Return [X, Y] of the center of cell containing provided text 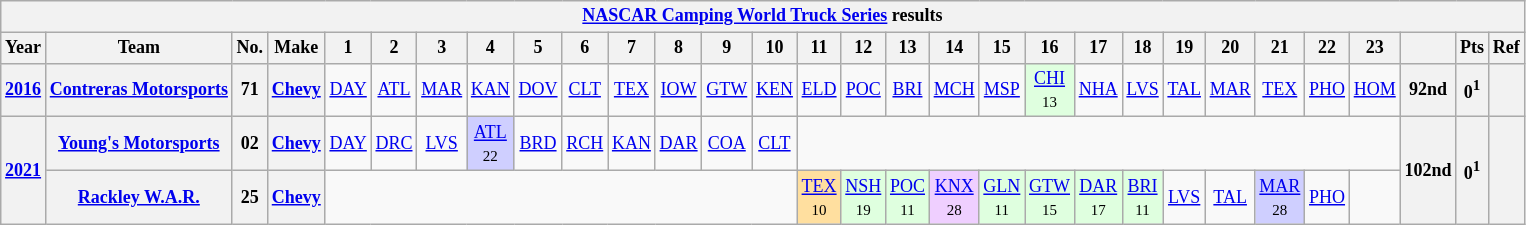
19 [1184, 48]
7 [632, 48]
POC [864, 90]
ATL [394, 90]
71 [250, 90]
BRD [538, 144]
23 [1374, 48]
NASCAR Camping World Truck Series results [762, 16]
4 [491, 48]
ATL22 [491, 144]
16 [1050, 48]
6 [585, 48]
BRI [908, 90]
IOW [678, 90]
11 [819, 48]
NSH19 [864, 197]
KNX28 [954, 197]
2 [394, 48]
14 [954, 48]
Year [24, 48]
DAR [678, 144]
3 [442, 48]
1 [348, 48]
ELD [819, 90]
Contreras Motorsports [138, 90]
COA [727, 144]
No. [250, 48]
15 [1002, 48]
POC11 [908, 197]
13 [908, 48]
18 [1142, 48]
102nd [1428, 170]
RCH [585, 144]
KEN [775, 90]
2021 [24, 170]
DAR17 [1098, 197]
9 [727, 48]
20 [1230, 48]
Team [138, 48]
TEX10 [819, 197]
5 [538, 48]
GLN11 [1002, 197]
17 [1098, 48]
8 [678, 48]
DRC [394, 144]
02 [250, 144]
CHI13 [1050, 90]
Pts [1472, 48]
NHA [1098, 90]
Rackley W.A.R. [138, 197]
10 [775, 48]
GTW [727, 90]
BRI11 [1142, 197]
92nd [1428, 90]
MCH [954, 90]
DOV [538, 90]
Make [296, 48]
MAR28 [1280, 197]
GTW15 [1050, 197]
MSP [1002, 90]
Ref [1506, 48]
Young's Motorsports [138, 144]
21 [1280, 48]
12 [864, 48]
22 [1328, 48]
HOM [1374, 90]
25 [250, 197]
2016 [24, 90]
